From the cell containing the given text, extract its center point as [x, y] coordinate. 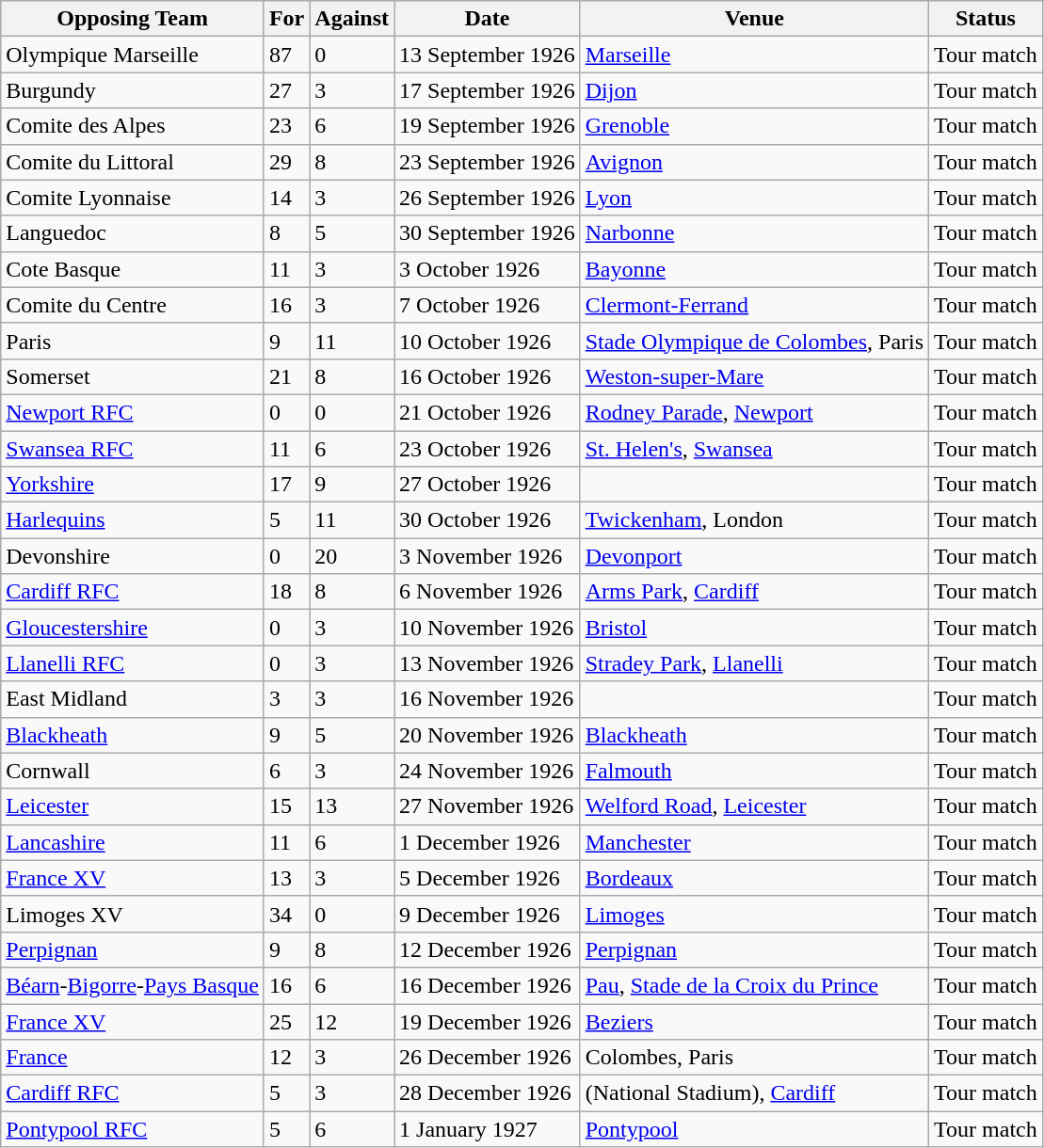
9 December 1926 [488, 914]
Dijon [754, 90]
Devonport [754, 556]
Beziers [754, 1021]
27 November 1926 [488, 806]
1 December 1926 [488, 842]
St. Helen's, Swansea [754, 449]
Béarn-Bigorre-Pays Basque [133, 985]
Cote Basque [133, 269]
Rodney Parade, Newport [754, 412]
1 January 1927 [488, 1129]
Clermont-Ferrand [754, 305]
Lancashire [133, 842]
20 November 1926 [488, 735]
16 December 1926 [488, 985]
Comite des Alpes [133, 126]
27 October 1926 [488, 485]
Avignon [754, 162]
25 [286, 1021]
Stradey Park, Llanelli [754, 663]
France [133, 1058]
Gloucestershire [133, 628]
Cornwall [133, 771]
87 [286, 55]
23 October 1926 [488, 449]
(National Stadium), Cardiff [754, 1093]
Limoges [754, 914]
26 September 1926 [488, 198]
27 [286, 90]
Newport RFC [133, 412]
Comite du Littoral [133, 162]
17 September 1926 [488, 90]
21 [286, 376]
Leicester [133, 806]
Devonshire [133, 556]
Weston-super-Mare [754, 376]
Grenoble [754, 126]
19 September 1926 [488, 126]
14 [286, 198]
Status [987, 19]
Venue [754, 19]
Languedoc [133, 233]
23 [286, 126]
10 November 1926 [488, 628]
13 September 1926 [488, 55]
Comite du Centre [133, 305]
Twickenham, London [754, 520]
Pontypool [754, 1129]
Burgundy [133, 90]
18 [286, 592]
Stade Olympique de Colombes, Paris [754, 341]
26 December 1926 [488, 1058]
21 October 1926 [488, 412]
16 November 1926 [488, 699]
6 November 1926 [488, 592]
Colombes, Paris [754, 1058]
Bristol [754, 628]
19 December 1926 [488, 1021]
30 September 1926 [488, 233]
Falmouth [754, 771]
Bordeaux [754, 878]
Limoges XV [133, 914]
Pontypool RFC [133, 1129]
Comite Lyonnaise [133, 198]
Olympique Marseille [133, 55]
Somerset [133, 376]
5 December 1926 [488, 878]
Swansea RFC [133, 449]
Bayonne [754, 269]
17 [286, 485]
Llanelli RFC [133, 663]
Pau, Stade de la Croix du Prince [754, 985]
East Midland [133, 699]
29 [286, 162]
10 October 1926 [488, 341]
3 November 1926 [488, 556]
16 October 1926 [488, 376]
30 October 1926 [488, 520]
3 October 1926 [488, 269]
Arms Park, Cardiff [754, 592]
Paris [133, 341]
Yorkshire [133, 485]
Welford Road, Leicester [754, 806]
15 [286, 806]
13 November 1926 [488, 663]
Marseille [754, 55]
For [286, 19]
12 December 1926 [488, 949]
20 [352, 556]
23 September 1926 [488, 162]
Harlequins [133, 520]
7 October 1926 [488, 305]
34 [286, 914]
Lyon [754, 198]
Against [352, 19]
24 November 1926 [488, 771]
Narbonne [754, 233]
Manchester [754, 842]
Date [488, 19]
28 December 1926 [488, 1093]
Opposing Team [133, 19]
